Capture the cell that displays the provided text and extract its [X, Y] central coordinate. 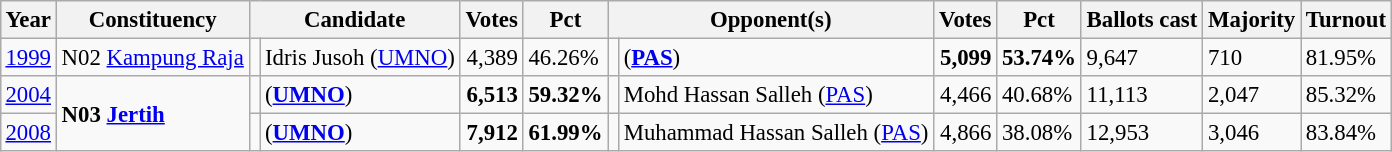
Constituency [152, 20]
N03 Jertih [152, 114]
(PAS) [776, 57]
Ballots cast [1142, 20]
Turnout [1346, 20]
Candidate [354, 20]
710 [1252, 57]
4,866 [966, 133]
83.84% [1346, 133]
7,912 [492, 133]
3,046 [1252, 133]
40.68% [1040, 95]
2008 [28, 133]
Mohd Hassan Salleh (PAS) [776, 95]
46.26% [566, 57]
61.99% [566, 133]
81.95% [1346, 57]
1999 [28, 57]
2004 [28, 95]
4,389 [492, 57]
9,647 [1142, 57]
12,953 [1142, 133]
5,099 [966, 57]
Majority [1252, 20]
11,113 [1142, 95]
59.32% [566, 95]
Muhammad Hassan Salleh (PAS) [776, 133]
2,047 [1252, 95]
4,466 [966, 95]
N02 Kampung Raja [152, 57]
Year [28, 20]
85.32% [1346, 95]
6,513 [492, 95]
Idris Jusoh (UMNO) [360, 57]
38.08% [1040, 133]
Opponent(s) [771, 20]
53.74% [1040, 57]
